Extract the (X, Y) coordinate from the center of the cell holding the provided text.  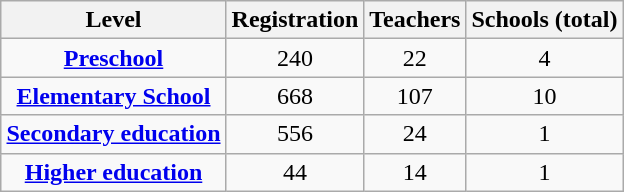
Higher education (114, 172)
240 (295, 58)
556 (295, 134)
44 (295, 172)
Teachers (415, 20)
14 (415, 172)
668 (295, 96)
22 (415, 58)
107 (415, 96)
Elementary School (114, 96)
4 (544, 58)
Schools (total) (544, 20)
Level (114, 20)
24 (415, 134)
Registration (295, 20)
Preschool (114, 58)
10 (544, 96)
Secondary education (114, 134)
